Identify which cell holds the provided text, then report its [X, Y] central coordinate. 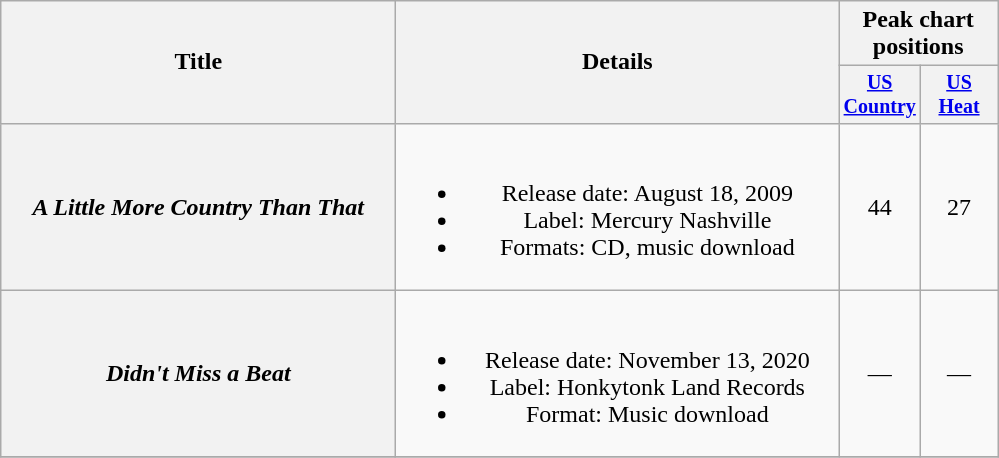
Release date: November 13, 2020Label: Honkytonk Land RecordsFormat: Music download [618, 374]
A Little More Country Than That [198, 206]
44 [880, 206]
27 [960, 206]
US Country [880, 94]
USHeat [960, 94]
Peak chartpositions [918, 34]
Didn't Miss a Beat [198, 374]
Release date: August 18, 2009Label: Mercury NashvilleFormats: CD, music download [618, 206]
Details [618, 62]
Title [198, 62]
